Determine the [X, Y] coordinate at the center of the cell enclosing the given text.  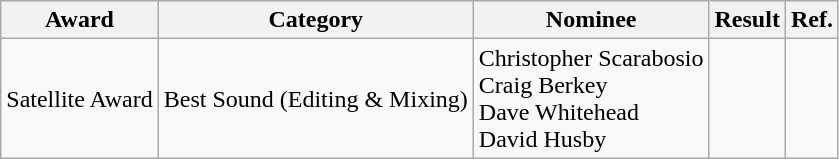
Award [80, 20]
Christopher Scarabosio Craig Berkey Dave Whitehead David Husby [591, 98]
Result [747, 20]
Nominee [591, 20]
Ref. [812, 20]
Category [316, 20]
Satellite Award [80, 98]
Best Sound (Editing & Mixing) [316, 98]
